Determine the [x, y] coordinate at the center of the cell enclosing the given text.  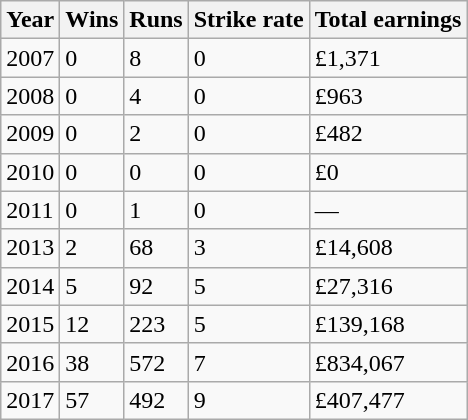
4 [156, 96]
2007 [30, 58]
£14,608 [388, 248]
£834,067 [388, 362]
2014 [30, 286]
12 [92, 324]
68 [156, 248]
2016 [30, 362]
1 [156, 210]
£27,316 [388, 286]
Wins [92, 20]
9 [248, 400]
Runs [156, 20]
£0 [388, 172]
£407,477 [388, 400]
57 [92, 400]
Year [30, 20]
2011 [30, 210]
92 [156, 286]
2010 [30, 172]
£482 [388, 134]
3 [248, 248]
£139,168 [388, 324]
2017 [30, 400]
572 [156, 362]
Strike rate [248, 20]
492 [156, 400]
2008 [30, 96]
7 [248, 362]
38 [92, 362]
— [388, 210]
2015 [30, 324]
£1,371 [388, 58]
2013 [30, 248]
2009 [30, 134]
£963 [388, 96]
8 [156, 58]
Total earnings [388, 20]
223 [156, 324]
